Extract the (x, y) coordinate from the center of the cell holding the provided text.  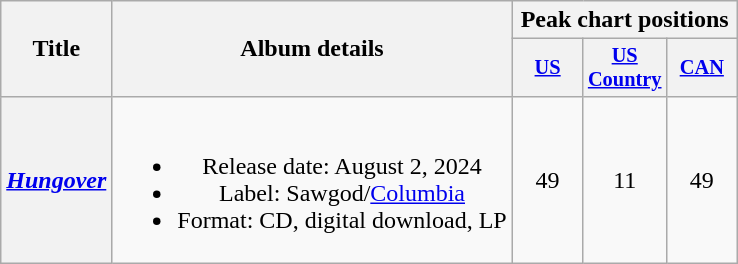
US (548, 68)
Hungover (56, 180)
Peak chart positions (624, 20)
Album details (312, 49)
Title (56, 49)
USCountry (624, 68)
Release date: August 2, 2024Label: Sawgod/ColumbiaFormat: CD, digital download, LP (312, 180)
CAN (702, 68)
11 (624, 180)
